Return (X, Y) of the center of cell containing provided text 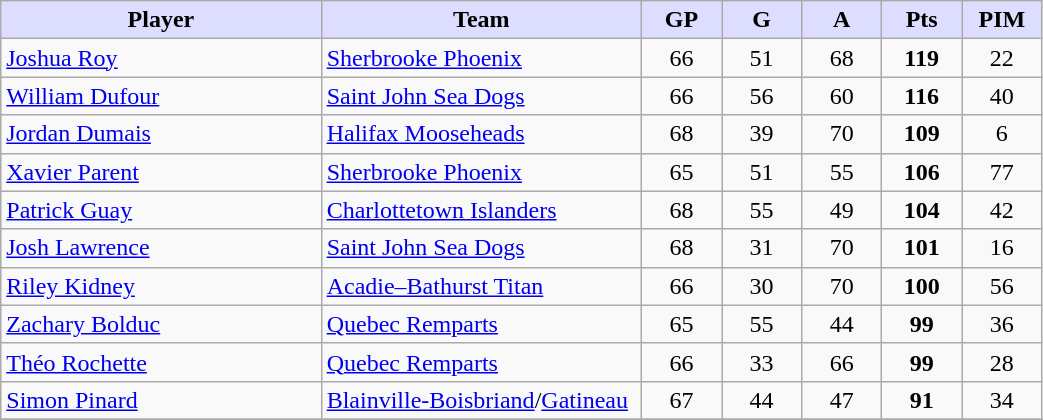
16 (1002, 248)
100 (922, 286)
39 (762, 134)
Jordan Dumais (161, 134)
109 (922, 134)
William Dufour (161, 96)
A (842, 20)
116 (922, 96)
Zachary Bolduc (161, 324)
Riley Kidney (161, 286)
28 (1002, 362)
GP (681, 20)
Team (481, 20)
67 (681, 400)
104 (922, 210)
47 (842, 400)
33 (762, 362)
Xavier Parent (161, 172)
42 (1002, 210)
22 (1002, 58)
Joshua Roy (161, 58)
Pts (922, 20)
6 (1002, 134)
106 (922, 172)
G (762, 20)
Charlottetown Islanders (481, 210)
36 (1002, 324)
Player (161, 20)
119 (922, 58)
91 (922, 400)
Simon Pinard (161, 400)
31 (762, 248)
34 (1002, 400)
Halifax Mooseheads (481, 134)
40 (1002, 96)
Théo Rochette (161, 362)
77 (1002, 172)
60 (842, 96)
Josh Lawrence (161, 248)
101 (922, 248)
Patrick Guay (161, 210)
PIM (1002, 20)
Blainville-Boisbriand/Gatineau (481, 400)
Acadie–Bathurst Titan (481, 286)
30 (762, 286)
49 (842, 210)
